For the text-containing cell, return its midpoint in (x, y) coordinate format. 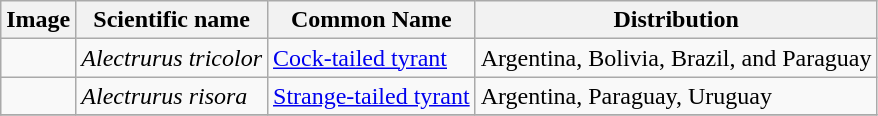
Alectrurus risora (172, 96)
Strange-tailed tyrant (372, 96)
Common Name (372, 20)
Distribution (676, 20)
Argentina, Paraguay, Uruguay (676, 96)
Alectrurus tricolor (172, 58)
Argentina, Bolivia, Brazil, and Paraguay (676, 58)
Cock-tailed tyrant (372, 58)
Image (38, 20)
Scientific name (172, 20)
